For the text-containing cell, return its midpoint in [x, y] coordinate format. 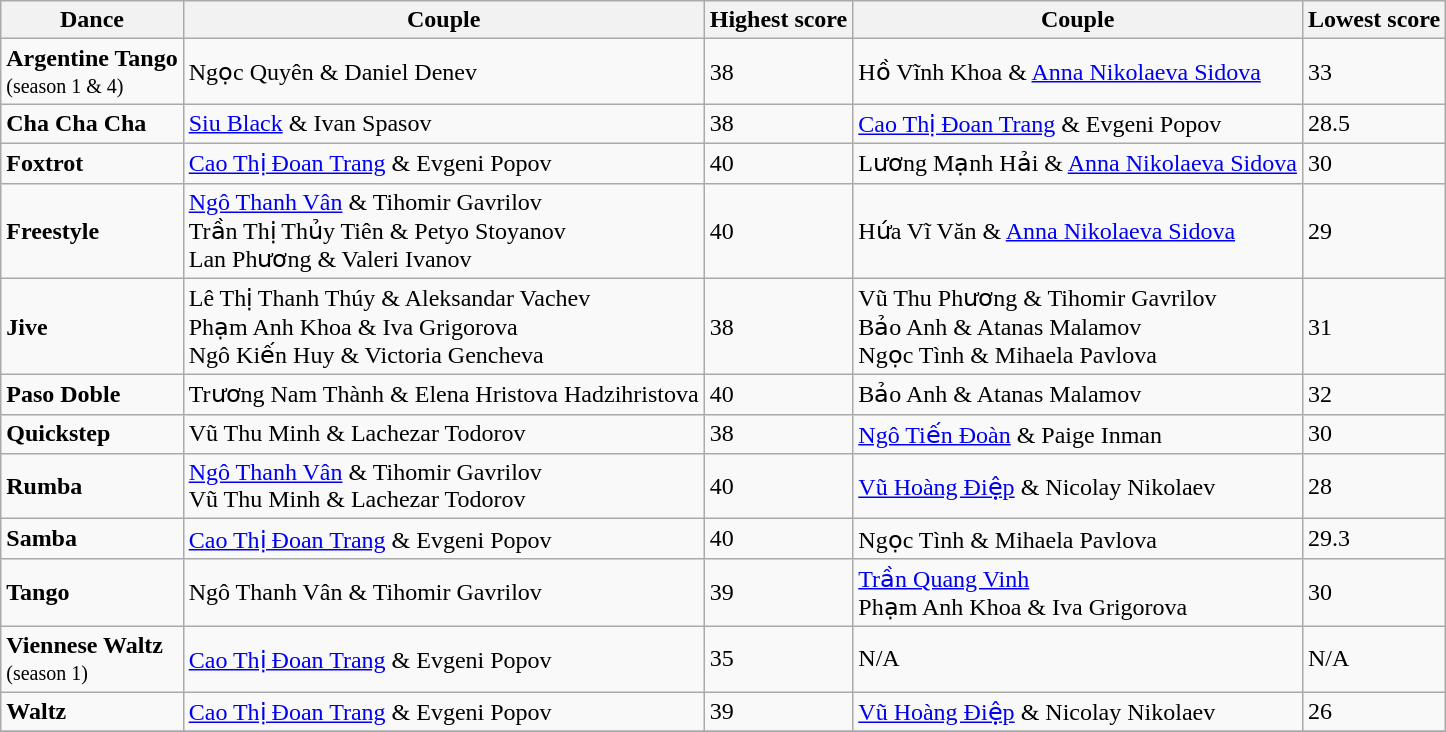
33 [1374, 72]
Hứa Vĩ Văn & Anna Nikolaeva Sidova [1078, 230]
Ngô Thanh Vân & Tihomir Gavrilov Vũ Thu Minh & Lachezar Todorov [444, 486]
29 [1374, 230]
Rumba [92, 486]
Bảo Anh & Atanas Malamov [1078, 395]
Trương Nam Thành & Elena Hristova Hadzihristova [444, 395]
Jive [92, 326]
28.5 [1374, 124]
31 [1374, 326]
Foxtrot [92, 163]
Trần Quang Vinh Phạm Anh Khoa & Iva Grigorova [1078, 592]
Ngô Thanh Vân & Tihomir Gavrilov Trần Thị Thủy Tiên & Petyo Stoyanov Lan Phương & Valeri Ivanov [444, 230]
29.3 [1374, 539]
Vũ Thu Phương & Tihomir Gavrilov Bảo Anh & Atanas Malamov Ngọc Tình & Mihaela Pavlova [1078, 326]
Cha Cha Cha [92, 124]
Viennese Waltz (season 1) [92, 658]
Ngô Thanh Vân & Tihomir Gavrilov [444, 592]
Waltz [92, 712]
Ngọc Tình & Mihaela Pavlova [1078, 539]
Lowest score [1374, 20]
Lê Thị Thanh Thúy & Aleksandar Vachev Phạm Anh Khoa & Iva Grigorova Ngô Kiến Huy & Victoria Gencheva [444, 326]
Highest score [778, 20]
28 [1374, 486]
Quickstep [92, 434]
Siu Black & Ivan Spasov [444, 124]
Paso Doble [92, 395]
Ngọc Quyên & Daniel Denev [444, 72]
35 [778, 658]
Tango [92, 592]
Dance [92, 20]
Hồ Vĩnh Khoa & Anna Nikolaeva Sidova [1078, 72]
Lương Mạnh Hải & Anna Nikolaeva Sidova [1078, 163]
26 [1374, 712]
Freestyle [92, 230]
Samba [92, 539]
Ngô Tiến Đoàn & Paige Inman [1078, 434]
Vũ Thu Minh & Lachezar Todorov [444, 434]
32 [1374, 395]
Argentine Tango (season 1 & 4) [92, 72]
